Detect which cell encompasses the target text, then output its (X, Y) center coordinate. 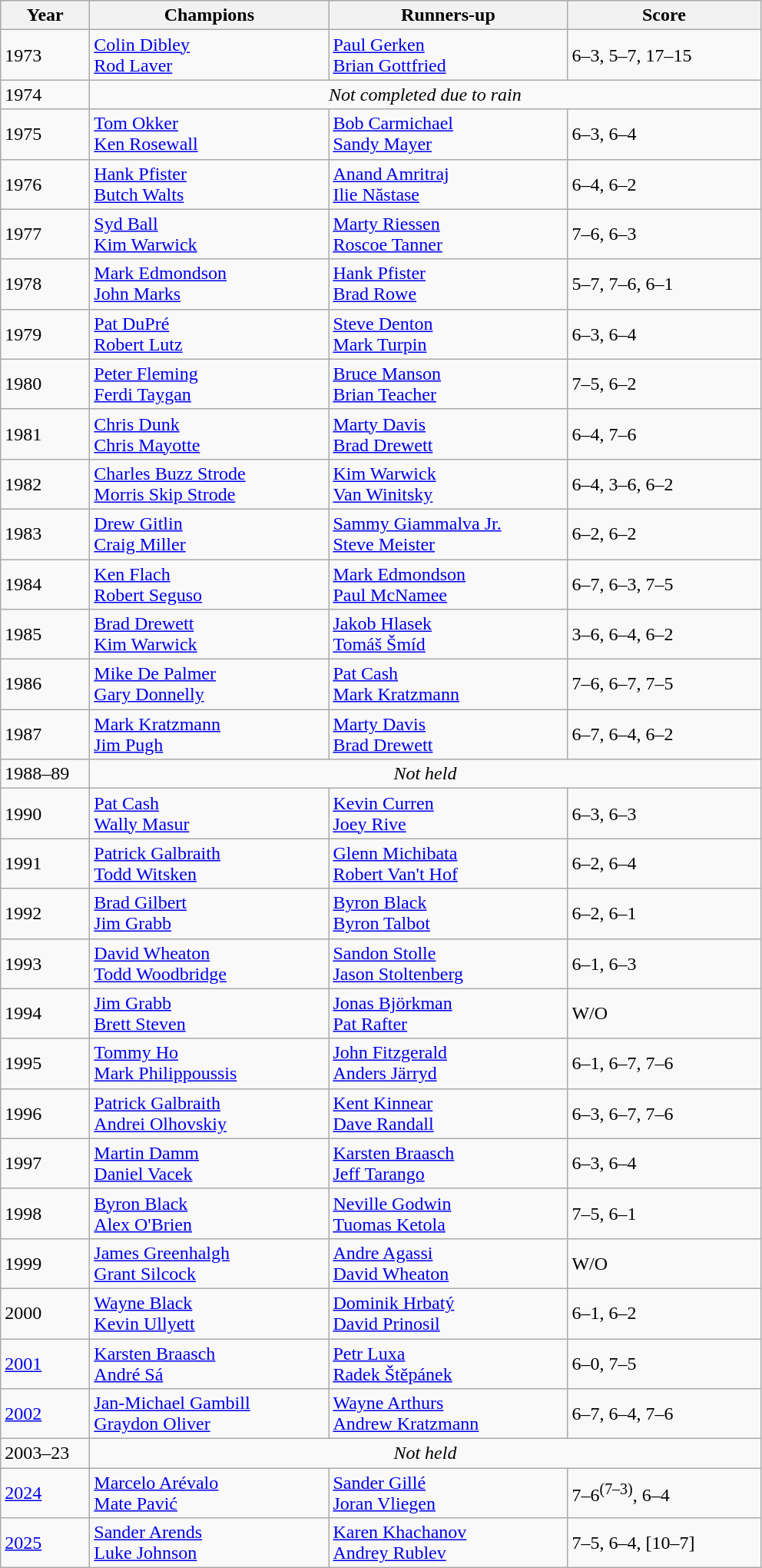
John Fitzgerald Anders Järryd (449, 1064)
1995 (45, 1064)
Sander Gillé Joran Vliegen (449, 1493)
1987 (45, 735)
1981 (45, 434)
1997 (45, 1164)
Martin Damm Daniel Vacek (209, 1164)
Ken Flach Robert Seguso (209, 584)
6–4, 6–2 (664, 184)
1975 (45, 134)
6–1, 6–3 (664, 964)
3–6, 6–4, 6–2 (664, 635)
Hank Pfister Butch Walts (209, 184)
2024 (45, 1493)
Karen Khachanov Andrey Rublev (449, 1543)
6–3, 6–7, 7–6 (664, 1113)
Mark Kratzmann Jim Pugh (209, 735)
Hank Pfister Brad Rowe (449, 284)
Marcelo Arévalo Mate Pavić (209, 1493)
1991 (45, 864)
Bruce Manson Brian Teacher (449, 384)
Marty Riessen Roscoe Tanner (449, 234)
Patrick Galbraith Andrei Olhovskiy (209, 1113)
1988–89 (45, 774)
1996 (45, 1113)
Mark Edmondson Paul McNamee (449, 584)
7–5, 6–4, [10–7] (664, 1543)
6–4, 3–6, 6–2 (664, 484)
1990 (45, 813)
6–1, 6–7, 7–6 (664, 1064)
1994 (45, 1013)
Bob Carmichael Sandy Mayer (449, 134)
Tom Okker Ken Rosewall (209, 134)
6–3, 5–7, 17–15 (664, 55)
Champions (209, 15)
Sandon Stolle Jason Stoltenberg (449, 964)
Colin Dibley Rod Laver (209, 55)
2002 (45, 1414)
Year (45, 15)
Karsten Braasch Jeff Tarango (449, 1164)
1984 (45, 584)
Pat DuPré Robert Lutz (209, 334)
Brad Gilbert Jim Grabb (209, 913)
Byron Black Alex O'Brien (209, 1213)
1977 (45, 234)
1978 (45, 284)
Not completed due to rain (426, 95)
6–2, 6–1 (664, 913)
6–1, 6–2 (664, 1313)
6–7, 6–4, 7–6 (664, 1414)
Patrick Galbraith Todd Witsken (209, 864)
1983 (45, 533)
1976 (45, 184)
Brad Drewett Kim Warwick (209, 635)
Wayne Black Kevin Ullyett (209, 1313)
Mike De Palmer Gary Donnelly (209, 684)
David Wheaton Todd Woodbridge (209, 964)
7–6(7–3), 6–4 (664, 1493)
Jonas Björkman Pat Rafter (449, 1013)
Sammy Giammalva Jr. Steve Meister (449, 533)
Kevin Curren Joey Rive (449, 813)
Glenn Michibata Robert Van't Hof (449, 864)
Chris Dunk Chris Mayotte (209, 434)
6–2, 6–4 (664, 864)
1986 (45, 684)
2000 (45, 1313)
Neville Godwin Tuomas Ketola (449, 1213)
Jim Grabb Brett Steven (209, 1013)
Jan-Michael Gambill Graydon Oliver (209, 1414)
6–2, 6–2 (664, 533)
Andre Agassi David Wheaton (449, 1264)
1979 (45, 334)
2001 (45, 1364)
2025 (45, 1543)
1993 (45, 964)
Petr Luxa Radek Štěpánek (449, 1364)
1998 (45, 1213)
Tommy Ho Mark Philippoussis (209, 1064)
Karsten Braasch André Sá (209, 1364)
1980 (45, 384)
Pat Cash Wally Masur (209, 813)
7–6, 6–7, 7–5 (664, 684)
6–4, 7–6 (664, 434)
Paul Gerken Brian Gottfried (449, 55)
Byron Black Byron Talbot (449, 913)
Wayne Arthurs Andrew Kratzmann (449, 1414)
Peter Fleming Ferdi Taygan (209, 384)
1973 (45, 55)
1985 (45, 635)
6–7, 6–4, 6–2 (664, 735)
7–6, 6–3 (664, 234)
5–7, 7–6, 6–1 (664, 284)
7–5, 6–1 (664, 1213)
Pat Cash Mark Kratzmann (449, 684)
James Greenhalgh Grant Silcock (209, 1264)
1982 (45, 484)
1999 (45, 1264)
Jakob Hlasek Tomáš Šmíd (449, 635)
2003–23 (45, 1453)
1974 (45, 95)
6–0, 7–5 (664, 1364)
Sander Arends Luke Johnson (209, 1543)
Charles Buzz Strode Morris Skip Strode (209, 484)
Anand Amritraj Ilie Năstase (449, 184)
1992 (45, 913)
6–3, 6–3 (664, 813)
Syd Ball Kim Warwick (209, 234)
Runners-up (449, 15)
Dominik Hrbatý David Prinosil (449, 1313)
Mark Edmondson John Marks (209, 284)
Score (664, 15)
Kent Kinnear Dave Randall (449, 1113)
6–7, 6–3, 7–5 (664, 584)
7–5, 6–2 (664, 384)
Drew Gitlin Craig Miller (209, 533)
Steve Denton Mark Turpin (449, 334)
Kim Warwick Van Winitsky (449, 484)
